Return (x, y) of the center of cell containing provided text 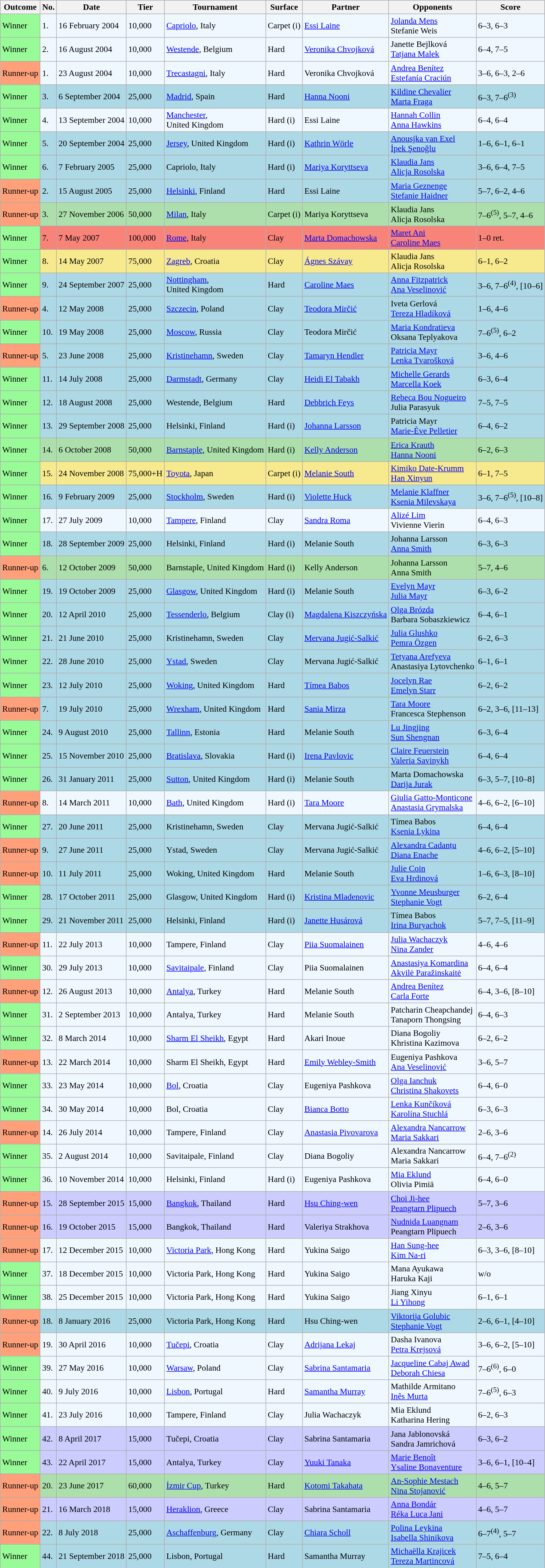
4–6, 6–2, [6–10] (510, 803)
Manchester, United Kingdom (215, 120)
5–7, 7–5, [11–9] (510, 920)
Kimiko Date-Krumm Han Xinyun (432, 473)
31 January 2011 (92, 779)
1–6, 6–3, [8–10] (510, 873)
Darmstadt, Germany (215, 379)
29 September 2008 (92, 426)
Irena Pavlovic (346, 755)
An-Sophie Mestach Nina Stojanović (432, 1485)
Johanna Larsson (346, 426)
15 August 2005 (92, 190)
Eugeniya Pashkova Ana Veselinović (432, 1061)
Jacqueline Cabaj Awad Deborah Chiesa (432, 1368)
Marie Benoît Ysaline Bonaventure (432, 1462)
6–2, 6–4 (510, 897)
28. (49, 897)
Jocelyn Rae Emelyn Starr (432, 685)
6–2, 3–6, [11–13] (510, 709)
4–6, 4–6 (510, 944)
Kristina Mladenovic (346, 897)
9 July 2016 (92, 1391)
6 October 2008 (92, 449)
Jersey, United Kingdom (215, 143)
Alexandra Cadanțu Diana Enache (432, 850)
7–6(5), 6–2 (510, 331)
23 May 2014 (92, 1085)
28 June 2010 (92, 662)
6–4, 7–5 (510, 49)
Jana Jablonovská Sandra Jamrichová (432, 1439)
Maria Kondratieva Oksana Teplyakova (432, 331)
Jolanda Mens Stefanie Weis (432, 25)
Milan, Italy (215, 214)
Kildine Chevalier Marta Fraga (432, 96)
Magdalena Kiszczyńska (346, 614)
Tessenderlo, Belgium (215, 614)
75,000 (145, 261)
25. (49, 755)
Hannah Collin Anna Hawkins (432, 120)
Mia Eklund Olivia Pimiä (432, 1179)
3–6, 4–6 (510, 355)
Heidi El Tabakh (346, 379)
18 August 2008 (92, 403)
Maret Ani Caroline Maes (432, 238)
6–7(4), 5–7 (510, 1532)
Tímea Babos Ksenia Lykina (432, 827)
7–5, 7–5 (510, 403)
Janette Husárová (346, 920)
3–6, 6–3, 2–6 (510, 73)
Rebeca Bou Nogueiro Julia Parasyuk (432, 403)
Sutton, United Kingdom (215, 779)
Wrexham, United Kingdom (215, 709)
42. (49, 1439)
7 May 2007 (92, 238)
Janette Bejlková Tatjana Malek (432, 49)
Mia Eklund Katharina Hering (432, 1415)
24. (49, 732)
24 September 2007 (92, 285)
6–3, 3–6, [8–10] (510, 1250)
16 February 2004 (92, 25)
Yuuki Tanaka (346, 1462)
Olga Ianchuk Christina Shakovets (432, 1085)
Valeriya Strakhova (346, 1226)
Andrea Benítez Estefanía Craciún (432, 73)
7–5, 6–4 (510, 1556)
Trecastagni, Italy (215, 73)
Sania Mirza (346, 709)
22 March 2014 (92, 1061)
Alizé Lim Vivienne Vierin (432, 520)
Anna Fitzpatrick Ana Veselinović (432, 285)
21 September 2018 (92, 1556)
21 November 2011 (92, 920)
Tara Moore (346, 803)
Debbrich Feys (346, 403)
Bath, United Kingdom (215, 803)
Aschaffenburg, Germany (215, 1532)
Diana Bogoliy (346, 1156)
Lenka Kunčíková Karolína Stuchlá (432, 1109)
3–6, 6–2, [5–10] (510, 1344)
Ágnes Szávay (346, 261)
16 March 2018 (92, 1509)
Clay (i) (284, 614)
Choi Ji-hee Peangtarn Plipuech (432, 1203)
Tara Moore Francesca Stephenson (432, 709)
15 November 2010 (92, 755)
Anna Bondár Réka Luca Jani (432, 1509)
22 April 2017 (92, 1462)
Bratislava, Slovakia (215, 755)
23 July 2016 (92, 1415)
1–6, 6–1, 6–1 (510, 143)
3–6, 5–7 (510, 1061)
12 July 2010 (92, 685)
10 November 2014 (92, 1179)
19 May 2008 (92, 331)
Tournament (215, 7)
Julia Wachaczyk Nina Zander (432, 944)
30 April 2016 (92, 1344)
8 July 2018 (92, 1532)
İzmir Cup, Turkey (215, 1485)
Lu Jingjing Sun Shengnan (432, 732)
Tier (145, 7)
Toyota, Japan (215, 473)
Score (510, 7)
Caroline Maes (346, 285)
34. (49, 1109)
Violette Huck (346, 496)
29 July 2013 (92, 968)
75,000+H (145, 473)
12 December 2015 (92, 1250)
6 September 2004 (92, 96)
16 August 2004 (92, 49)
6–1, 7–5 (510, 473)
26. (49, 779)
44. (49, 1556)
5–7, 4–6 (510, 567)
28 September 2009 (92, 544)
8 March 2014 (92, 1038)
2 September 2013 (92, 1015)
Marta Domachowska (346, 238)
Akari Inoue (346, 1038)
Bianca Botto (346, 1109)
Moscow, Russia (215, 331)
27 May 2016 (92, 1368)
Mathilde Armitano Inês Murta (432, 1391)
Viktorija Golubic Stephanie Vogt (432, 1321)
Outcome (20, 7)
Szczecin, Poland (215, 308)
Diana Bogoliy Khristina Kazimova (432, 1038)
8 January 2016 (92, 1321)
2 August 2014 (92, 1156)
No. (49, 7)
27 June 2011 (92, 850)
3–6, 7–6(5), [10–8] (510, 496)
Julia Glushko Pemra Özgen (432, 638)
Erica Krauth Hanna Nooni (432, 449)
22 July 2013 (92, 944)
Polina Leykina Isabella Shinikova (432, 1532)
8 April 2017 (92, 1439)
38. (49, 1297)
31. (49, 1015)
12 May 2008 (92, 308)
60,000 (145, 1485)
Patcharin Cheapchandej Tanaporn Thongsing (432, 1015)
Marta Domachowska Darija Jurak (432, 779)
6–4, 7–6(2) (510, 1156)
29. (49, 920)
41. (49, 1415)
Anastasia Pivovarova (346, 1133)
Andrea Benítez Carla Forte (432, 991)
6–4, 3–6, [8–10] (510, 991)
Rome, Italy (215, 238)
Julia Wachaczyk (346, 1415)
7–6(5), 6–3 (510, 1391)
37. (49, 1274)
25 December 2015 (92, 1297)
Nottingham, United Kingdom (215, 285)
Anastasiya Komardina Akvilė Paražinskaitė (432, 968)
30 May 2014 (92, 1109)
100,000 (145, 238)
14 July 2008 (92, 379)
3–6, 7–6(4), [10–6] (510, 285)
Kotomi Takahata (346, 1485)
Emily Webley-Smith (346, 1061)
Michelle Gerards Marcella Koek (432, 379)
12 April 2010 (92, 614)
19 October 2009 (92, 591)
14 May 2007 (92, 261)
Julie Coin Eva Hrdinová (432, 873)
19 July 2010 (92, 709)
7–6(5), 5–7, 4–6 (510, 214)
Iveta Gerlová Tereza Hladíková (432, 308)
Yvonne Meusburger Stephanie Vogt (432, 897)
Evelyn Mayr Julia Mayr (432, 591)
Heraklion, Greece (215, 1509)
18 December 2015 (92, 1274)
6–4, 6–1 (510, 614)
19 October 2015 (92, 1226)
32. (49, 1038)
39. (49, 1368)
Kathrin Wörle (346, 143)
20 September 2004 (92, 143)
Adrijana Lekaj (346, 1344)
9 August 2010 (92, 732)
33. (49, 1085)
Claire Feuerstein Valeria Savinykh (432, 755)
30. (49, 968)
3–6, 6–1, [10–4] (510, 1462)
27. (49, 827)
Warsaw, Poland (215, 1368)
Mana Ayukawa Haruka Kaji (432, 1274)
6–1, 6–2 (510, 261)
26 July 2014 (92, 1133)
24 November 2008 (92, 473)
Han Sung-hee Kim Na-ri (432, 1250)
14 March 2011 (92, 803)
7–6(6), 6–0 (510, 1368)
40. (49, 1391)
Patricia Mayr Lenka Tvarošková (432, 355)
9 February 2009 (92, 496)
23 June 2017 (92, 1485)
27 July 2009 (92, 520)
Sandra Roma (346, 520)
Stockholm, Sweden (215, 496)
Melanie Klaffner Ksenia Milevskaya (432, 496)
6–3, 5–7, [10–8] (510, 779)
Tamaryn Hendler (346, 355)
Maria Geznenge Stefanie Haidner (432, 190)
27 November 2006 (92, 214)
1–6, 4–6 (510, 308)
Tímea Babos (346, 685)
26 August 2013 (92, 991)
Dasha Ivanova Petra Krejsová (432, 1344)
2–6, 6–1, [4–10] (510, 1321)
Hanna Nooni (346, 96)
Patricia Mayr Marie-Ève Pelletier (432, 426)
6–3, 7–6(3) (510, 96)
5–7, 6–2, 4–6 (510, 190)
Anousjka van Exel İpek Şenoğlu (432, 143)
21 June 2010 (92, 638)
6–4, 6–2 (510, 426)
35. (49, 1156)
11 July 2011 (92, 873)
Chiara Scholl (346, 1532)
28 September 2015 (92, 1203)
Giulia Gatto-Monticone Anastasia Grymalska (432, 803)
Tetyana Arefyeva Anastasiya Lytovchenko (432, 662)
Nudnida Luangnam Peangtarn Plipuech (432, 1226)
43. (49, 1462)
Surface (284, 7)
17 October 2011 (92, 897)
w/o (510, 1274)
12 October 2009 (92, 567)
Partner (346, 7)
1–0 ret. (510, 238)
23 June 2008 (92, 355)
20 June 2011 (92, 827)
Madrid, Spain (215, 96)
23 August 2004 (92, 73)
5–7, 3–6 (510, 1203)
23. (49, 685)
Michaëlla Krajicek Tereza Martincová (432, 1556)
13 September 2004 (92, 120)
Tallinn, Estonia (215, 732)
3–6, 6–4, 7–5 (510, 167)
Tímea Babos Irina Buryachok (432, 920)
Jiang Xinyu Li Yihong (432, 1297)
36. (49, 1179)
Date (92, 7)
4–6, 6–2, [5–10] (510, 850)
Olga Brózda Barbara Sobaszkiewicz (432, 614)
Zagreb, Croatia (215, 261)
Opponents (432, 7)
7 February 2005 (92, 167)
